Locate the cell with the specified text and output its [X, Y] center coordinate. 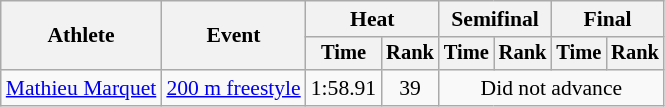
39 [410, 88]
Semifinal [495, 19]
200 m freestyle [233, 88]
Final [607, 19]
Mathieu Marquet [82, 88]
Event [233, 36]
Did not advance [552, 88]
Athlete [82, 36]
Heat [372, 19]
1:58.91 [344, 88]
